Locate the cell with the specified text and output its [x, y] center coordinate. 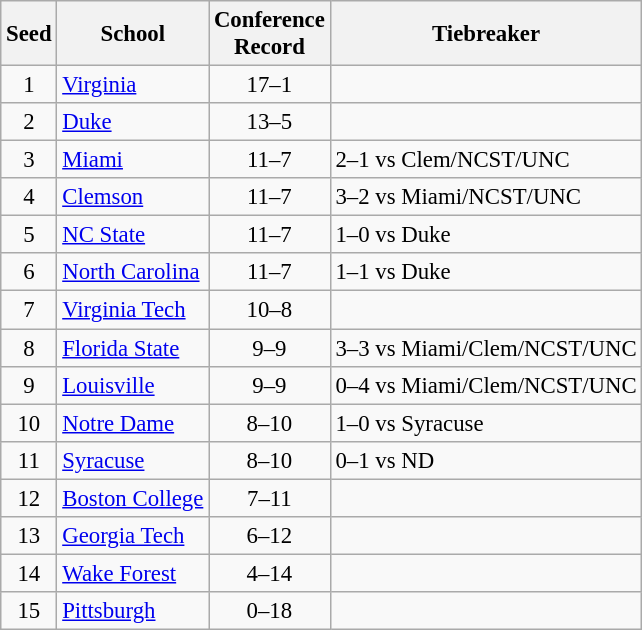
10 [29, 423]
Wake Forest [133, 573]
3 [29, 160]
2 [29, 122]
15 [29, 611]
3–2 vs Miami/NCST/UNC [486, 197]
Duke [133, 122]
0–18 [270, 611]
17–1 [270, 85]
3–3 vs Miami/Clem/NCST/UNC [486, 348]
Florida State [133, 348]
1–0 vs Syracuse [486, 423]
4–14 [270, 573]
Pittsburgh [133, 611]
Syracuse [133, 460]
Notre Dame [133, 423]
Boston College [133, 498]
School [133, 34]
Louisville [133, 385]
NC State [133, 235]
1–1 vs Duke [486, 273]
14 [29, 573]
Seed [29, 34]
Tiebreaker [486, 34]
Miami [133, 160]
8 [29, 348]
0–4 vs Miami/Clem/NCST/UNC [486, 385]
1–0 vs Duke [486, 235]
North Carolina [133, 273]
Georgia Tech [133, 536]
11 [29, 460]
Clemson [133, 197]
13–5 [270, 122]
7 [29, 310]
7–11 [270, 498]
Virginia Tech [133, 310]
Virginia [133, 85]
0–1 vs ND [486, 460]
4 [29, 197]
6–12 [270, 536]
9 [29, 385]
5 [29, 235]
1 [29, 85]
13 [29, 536]
2–1 vs Clem/NCST/UNC [486, 160]
10–8 [270, 310]
12 [29, 498]
ConferenceRecord [270, 34]
6 [29, 273]
